Find where the given text appears and provide that cell's center as (x, y) coordinate. 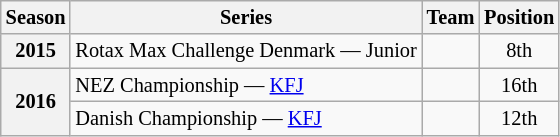
2016 (36, 102)
NEZ Championship — KFJ (246, 85)
Position (519, 17)
Season (36, 17)
8th (519, 51)
Series (246, 17)
Danish Championship — KFJ (246, 118)
16th (519, 85)
2015 (36, 51)
Team (451, 17)
12th (519, 118)
Rotax Max Challenge Denmark — Junior (246, 51)
